Pinpoint the cell where the given text exists, returning its [x, y] midpoint coordinate. 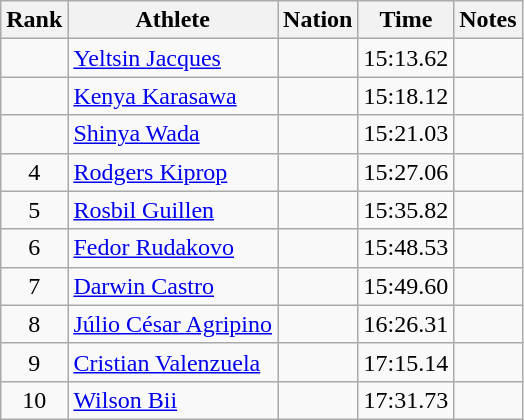
15:18.12 [406, 96]
Yeltsin Jacques [173, 58]
Notes [488, 20]
Rodgers Kiprop [173, 172]
5 [34, 210]
Cristian Valenzuela [173, 362]
Darwin Castro [173, 286]
6 [34, 248]
17:31.73 [406, 400]
15:27.06 [406, 172]
Rosbil Guillen [173, 210]
8 [34, 324]
Júlio César Agripino [173, 324]
Athlete [173, 20]
Wilson Bii [173, 400]
9 [34, 362]
15:49.60 [406, 286]
4 [34, 172]
15:21.03 [406, 134]
15:35.82 [406, 210]
Nation [318, 20]
10 [34, 400]
Rank [34, 20]
Time [406, 20]
15:48.53 [406, 248]
Shinya Wada [173, 134]
7 [34, 286]
17:15.14 [406, 362]
Fedor Rudakovo [173, 248]
16:26.31 [406, 324]
Kenya Karasawa [173, 96]
15:13.62 [406, 58]
